Return [x, y] of the center of cell containing provided text 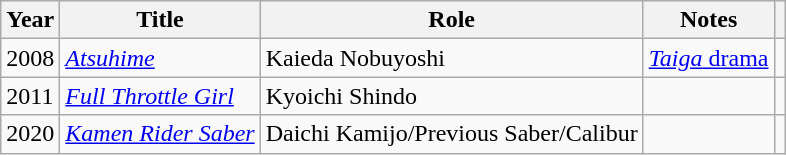
Kamen Rider Saber [160, 134]
2011 [30, 96]
Year [30, 20]
Full Throttle Girl [160, 96]
Taiga drama [708, 58]
2008 [30, 58]
Title [160, 20]
Kaieda Nobuyoshi [452, 58]
Role [452, 20]
Atsuhime [160, 58]
2020 [30, 134]
Daichi Kamijo/Previous Saber/Calibur [452, 134]
Notes [708, 20]
Kyoichi Shindo [452, 96]
